Extract the [X, Y] coordinate from the center of the cell holding the provided text.  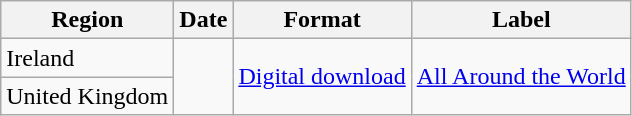
Digital download [322, 77]
Region [88, 20]
United Kingdom [88, 96]
Date [204, 20]
Label [521, 20]
Ireland [88, 58]
Format [322, 20]
All Around the World [521, 77]
